Pinpoint the cell where the given text exists, returning its [X, Y] midpoint coordinate. 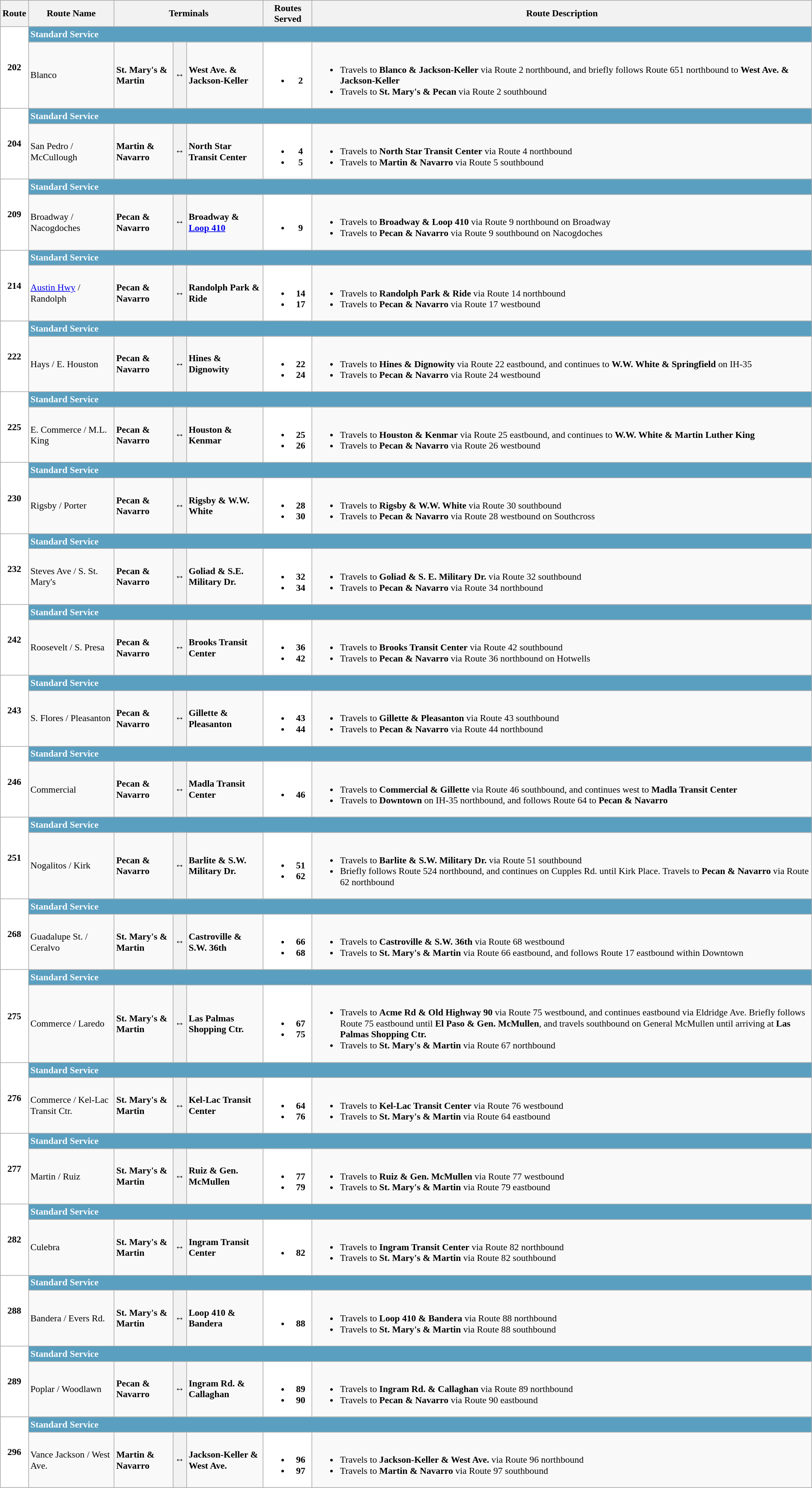
246 [15, 781]
Vance Jackson / West Ave. [71, 1460]
9 [288, 222]
6775 [288, 1024]
Guadalupe St. / Ceralvo [71, 942]
Travels to Ingram Rd. & Callaghan via Route 89 northboundTravels to Pecan & Navarro via Route 90 eastbound [562, 1389]
Travels to Gillette & Pleasanton via Route 43 southboundTravels to Pecan & Navarro via Route 44 northbound [562, 719]
E. Commerce / M.L. King [71, 435]
Travels to Kel-Lac Transit Center via Route 76 westboundTravels to St. Mary's & Martin via Route 64 eastbound [562, 1106]
Travels to Goliad & S. E. Military Dr. via Route 32 southboundTravels to Pecan & Navarro via Route 34 northbound [562, 577]
Travels to Randolph Park & Ride via Route 14 northboundTravels to Pecan & Navarro via Route 17 westbound [562, 293]
Loop 410 & Bandera [225, 1318]
Hines & Dignowity [225, 364]
214 [15, 285]
5162 [288, 865]
Culebra [71, 1248]
Terminals [188, 14]
9697 [288, 1460]
Travels to Houston & Kenmar via Route 25 eastbound, and continues to W.W. White & Martin Luther KingTravels to Pecan & Navarro via Route 26 westbound [562, 435]
251 [15, 858]
8990 [288, 1389]
202 [15, 68]
242 [15, 640]
Broadway / Nacogdoches [71, 222]
2526 [288, 435]
Las Palmas Shopping Ctr. [225, 1024]
Route Name [71, 14]
Hays / E. Houston [71, 364]
288 [15, 1310]
Commerce / Kel-Lac Transit Ctr. [71, 1106]
Roosevelt / S. Presa [71, 648]
Madla Transit Center [225, 790]
289 [15, 1381]
225 [15, 428]
282 [15, 1240]
Broadway & Loop 410 [225, 222]
296 [15, 1452]
Barlite & S.W. Military Dr. [225, 865]
Travels to Ingram Transit Center via Route 82 northboundTravels to St. Mary's & Martin via Route 82 southbound [562, 1248]
Martin / Ruiz [71, 1177]
Brooks Transit Center [225, 648]
Travels to Broadway & Loop 410 via Route 9 northbound on BroadwayTravels to Pecan & Navarro via Route 9 southbound on Nacogdoches [562, 222]
Ingram Transit Center [225, 1248]
Route [15, 14]
7779 [288, 1177]
6476 [288, 1106]
Castroville & S.W. 36th [225, 942]
Ingram Rd. & Callaghan [225, 1389]
San Pedro / McCullough [71, 152]
Commercial [71, 790]
46 [288, 790]
North Star Transit Center [225, 152]
3642 [288, 648]
Travels to Loop 410 & Bandera via Route 88 northboundTravels to St. Mary's & Martin via Route 88 southbound [562, 1318]
243 [15, 711]
204 [15, 144]
209 [15, 215]
Goliad & S.E. Military Dr. [225, 577]
Blanco [71, 75]
S. Flores / Pleasanton [71, 719]
Gillette & Pleasanton [225, 719]
2224 [288, 364]
277 [15, 1169]
Houston & Kenmar [225, 435]
230 [15, 498]
Travels to Rigsby & W.W. White via Route 30 southboundTravels to Pecan & Navarro via Route 28 westbound on Southcross [562, 506]
Steves Ave / S. St. Mary's [71, 577]
82 [288, 1248]
Route Description [562, 14]
Austin Hwy / Randolph [71, 293]
2830 [288, 506]
Routes Served [288, 14]
Poplar / Woodlawn [71, 1389]
West Ave. & Jackson-Keller [225, 75]
6668 [288, 942]
Ruiz & Gen. McMullen [225, 1177]
232 [15, 569]
Bandera / Evers Rd. [71, 1318]
Randolph Park & Ride [225, 293]
1417 [288, 293]
222 [15, 356]
Jackson-Keller & West Ave. [225, 1460]
Nogalitos / Kirk [71, 865]
45 [288, 152]
Travels to Ruiz & Gen. McMullen via Route 77 westboundTravels to St. Mary's & Martin via Route 79 eastbound [562, 1177]
Commerce / Laredo [71, 1024]
276 [15, 1098]
88 [288, 1318]
4344 [288, 719]
Travels to Jackson-Keller & West Ave. via Route 96 northboundTravels to Martin & Navarro via Route 97 southbound [562, 1460]
268 [15, 934]
275 [15, 1016]
2 [288, 75]
Rigsby / Porter [71, 506]
Kel-Lac Transit Center [225, 1106]
3234 [288, 577]
Travels to Brooks Transit Center via Route 42 southboundTravels to Pecan & Navarro via Route 36 northbound on Hotwells [562, 648]
Rigsby & W.W. White [225, 506]
Travels to North Star Transit Center via Route 4 northboundTravels to Martin & Navarro via Route 5 southbound [562, 152]
